Search for the cell housing the specified text and yield its [X, Y] center coordinate. 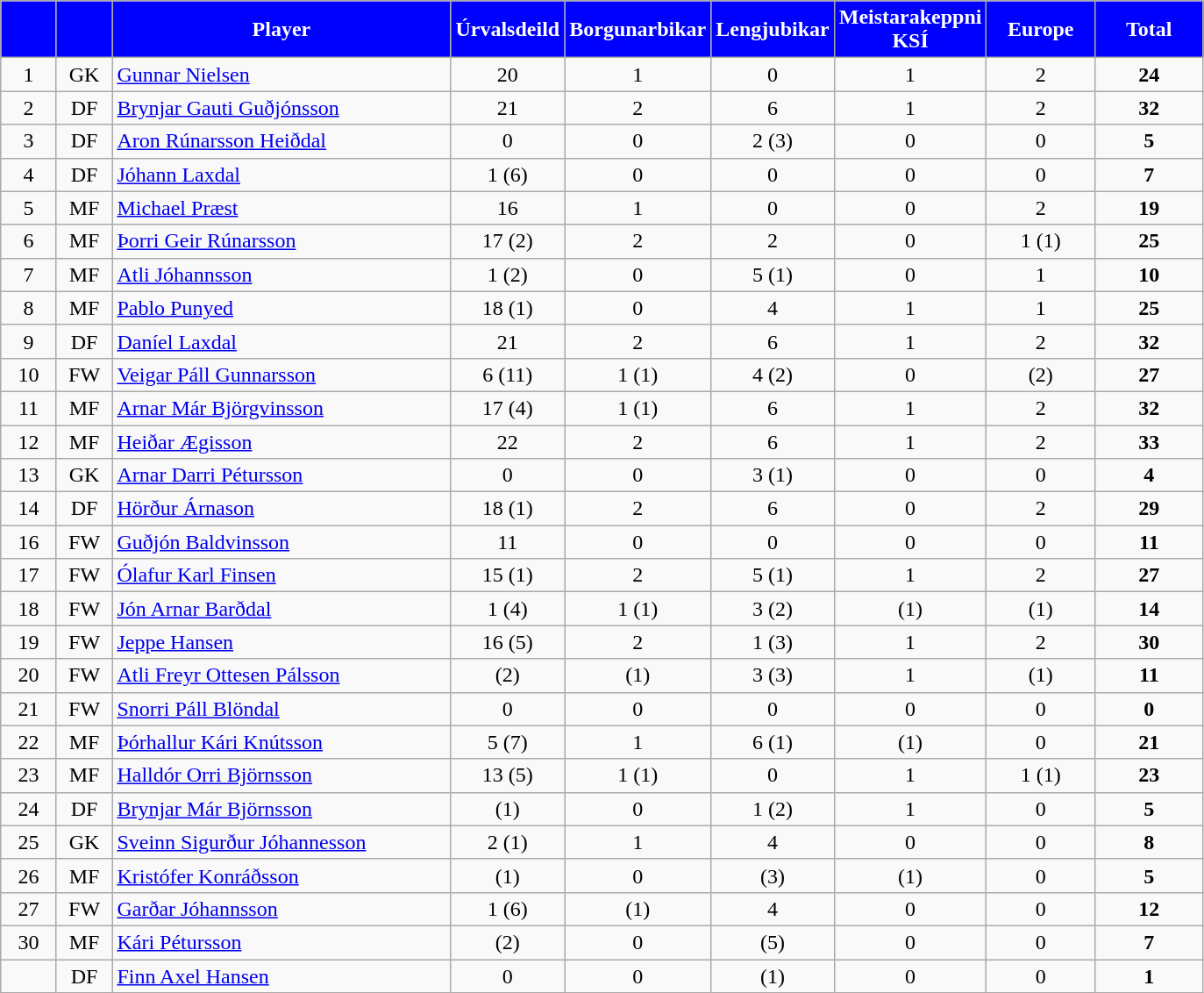
Úrvalsdeild [508, 30]
Arnar Darri Pétursson [281, 475]
17 [29, 575]
Aron Rúnarsson Heiðdal [281, 141]
Snorri Páll Blöndal [281, 709]
Kári Pétursson [281, 942]
Jóhann Laxdal [281, 175]
Atli Jóhannsson [281, 275]
Finn Axel Hansen [281, 976]
Lengjubikar [773, 30]
33 [1150, 441]
Ólafur Karl Finsen [281, 575]
3 (1) [773, 475]
(5) [773, 942]
Michael Præst [281, 208]
1 (4) [508, 609]
Veigar Páll Gunnarsson [281, 375]
13 (5) [508, 775]
2 (1) [508, 842]
Garðar Jóhannsson [281, 909]
29 [1150, 509]
Sveinn Sigurður Jóhannesson [281, 842]
16 (5) [508, 642]
Hörður Árnason [281, 509]
15 (1) [508, 575]
Brynjar Már Björnsson [281, 809]
Arnar Már Björgvinsson [281, 408]
5 (7) [508, 742]
3 [29, 141]
Jón Arnar Barðdal [281, 609]
18 [29, 609]
(3) [773, 875]
Halldór Orri Björnsson [281, 775]
Pablo Punyed [281, 308]
Gunnar Nielsen [281, 75]
Player [281, 30]
Meistarakeppni KSÍ [910, 30]
Þórhallur Kári Knútsson [281, 742]
Borgunarbikar [638, 30]
Europe [1041, 30]
Heiðar Ægisson [281, 441]
Total [1150, 30]
17 (2) [508, 241]
Atli Freyr Ottesen Pálsson [281, 675]
Jeppe Hansen [281, 642]
4 (2) [773, 375]
Kristófer Konráðsson [281, 875]
3 (3) [773, 675]
6 (11) [508, 375]
Þorri Geir Rúnarsson [281, 241]
13 [29, 475]
26 [29, 875]
3 (2) [773, 609]
1 (3) [773, 642]
Daníel Laxdal [281, 341]
9 [29, 341]
2 (3) [773, 141]
17 (4) [508, 408]
Guðjón Baldvinsson [281, 542]
6 (1) [773, 742]
Brynjar Gauti Guðjónsson [281, 108]
